Return [X, Y] of the center of cell containing provided text 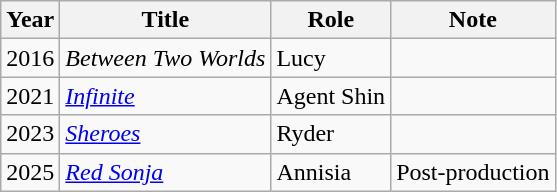
Sheroes [166, 134]
Post-production [473, 172]
2025 [30, 172]
Year [30, 20]
Red Sonja [166, 172]
Ryder [331, 134]
Role [331, 20]
Infinite [166, 96]
2021 [30, 96]
Agent Shin [331, 96]
Lucy [331, 58]
Note [473, 20]
Annisia [331, 172]
Between Two Worlds [166, 58]
2023 [30, 134]
2016 [30, 58]
Title [166, 20]
